Provide the (x, y) coordinate of the cell's center where the given text is located.  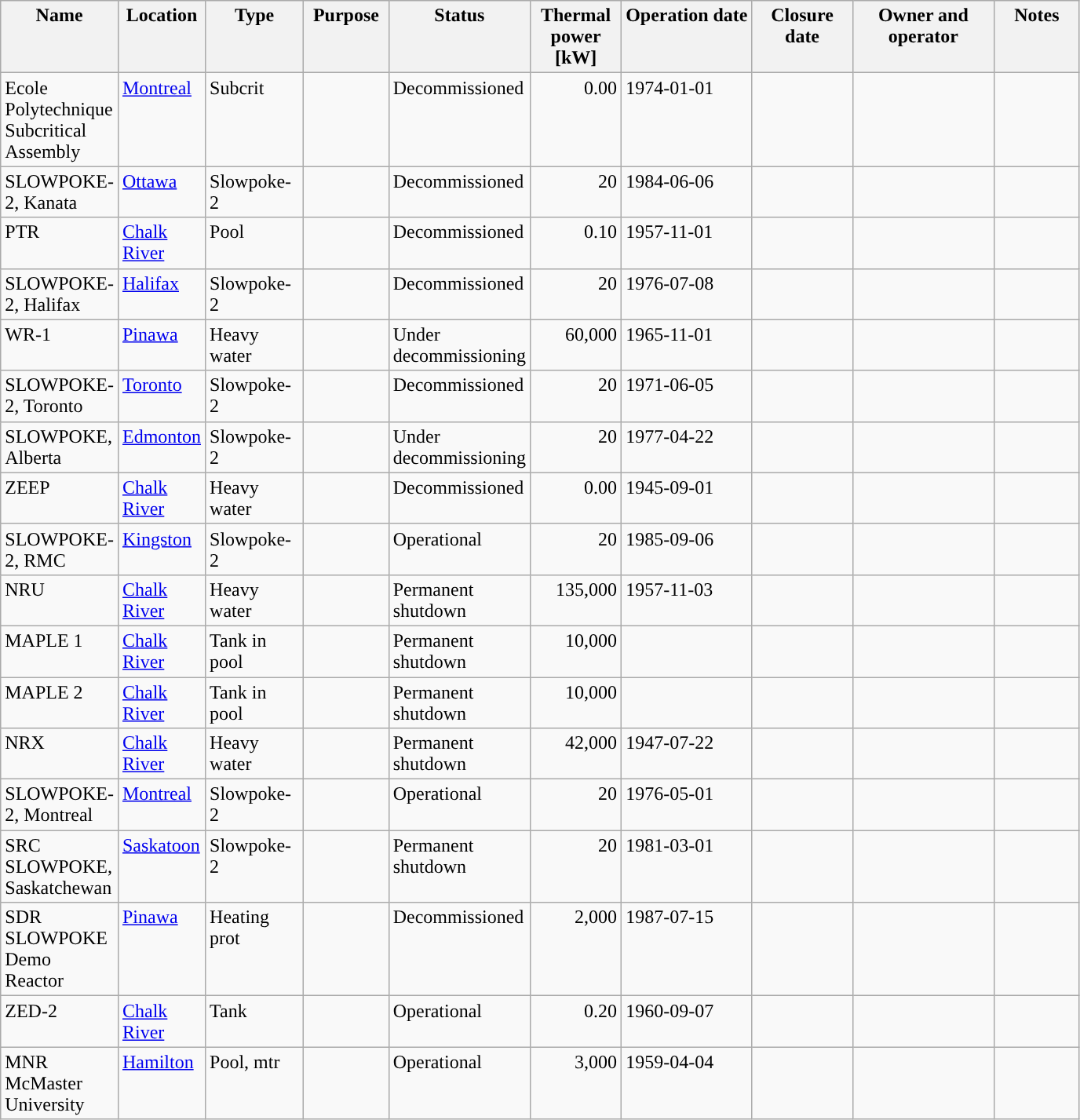
SDR SLOWPOKE Demo Reactor (60, 950)
Owner and operator (923, 37)
1957-11-01 (687, 243)
Hamilton (162, 1083)
Kingston (162, 549)
MNR McMaster University (60, 1083)
Halifax (162, 294)
SLOWPOKE-2, Kanata (60, 192)
1976-05-01 (687, 805)
1977-04-22 (687, 447)
Purpose (347, 37)
Type (254, 37)
Operation date (687, 37)
WR-1 (60, 345)
Location (162, 37)
1945-09-01 (687, 498)
1987-07-15 (687, 950)
60,000 (576, 345)
SLOWPOKE-2, Halifax (60, 294)
Toronto (162, 396)
1959-04-04 (687, 1083)
42,000 (576, 753)
3,000 (576, 1083)
1965-11-01 (687, 345)
1985-09-06 (687, 549)
MAPLE 2 (60, 702)
SRC SLOWPOKE, Saskatchewan (60, 866)
1957-11-03 (687, 600)
Status (459, 37)
NRU (60, 600)
ZED-2 (60, 1022)
Tank (254, 1022)
SLOWPOKE-2, RMC (60, 549)
ZEEP (60, 498)
1981-03-01 (687, 866)
Name (60, 37)
Ecole Polytechnique Subcritical Assembly (60, 119)
SLOWPOKE-2, Montreal (60, 805)
0.20 (576, 1022)
0.10 (576, 243)
Notes (1038, 37)
135,000 (576, 600)
SLOWPOKE-2, Toronto (60, 396)
Thermal power [kW] (576, 37)
1971-06-05 (687, 396)
Subcrit (254, 119)
Pool, mtr (254, 1083)
Heating prot (254, 950)
Pool (254, 243)
1947-07-22 (687, 753)
Edmonton (162, 447)
1984-06-06 (687, 192)
Saskatoon (162, 866)
NRX (60, 753)
MAPLE 1 (60, 651)
1976-07-08 (687, 294)
Ottawa (162, 192)
PTR (60, 243)
1960-09-07 (687, 1022)
SLOWPOKE, Alberta (60, 447)
1974-01-01 (687, 119)
2,000 (576, 950)
Closure date (802, 37)
